Pinpoint the cell where the given text exists, returning its [X, Y] midpoint coordinate. 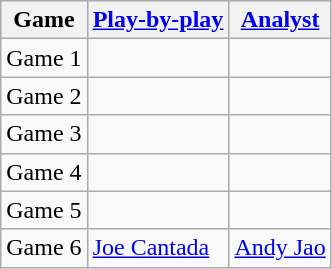
Game 6 [44, 248]
Game 4 [44, 172]
Game 2 [44, 96]
Game 1 [44, 58]
Game [44, 20]
Andy Jao [280, 248]
Play-by-play [158, 20]
Joe Cantada [158, 248]
Game 5 [44, 210]
Game 3 [44, 134]
Analyst [280, 20]
